Extract the [X, Y] coordinate from the center of the cell holding the provided text.  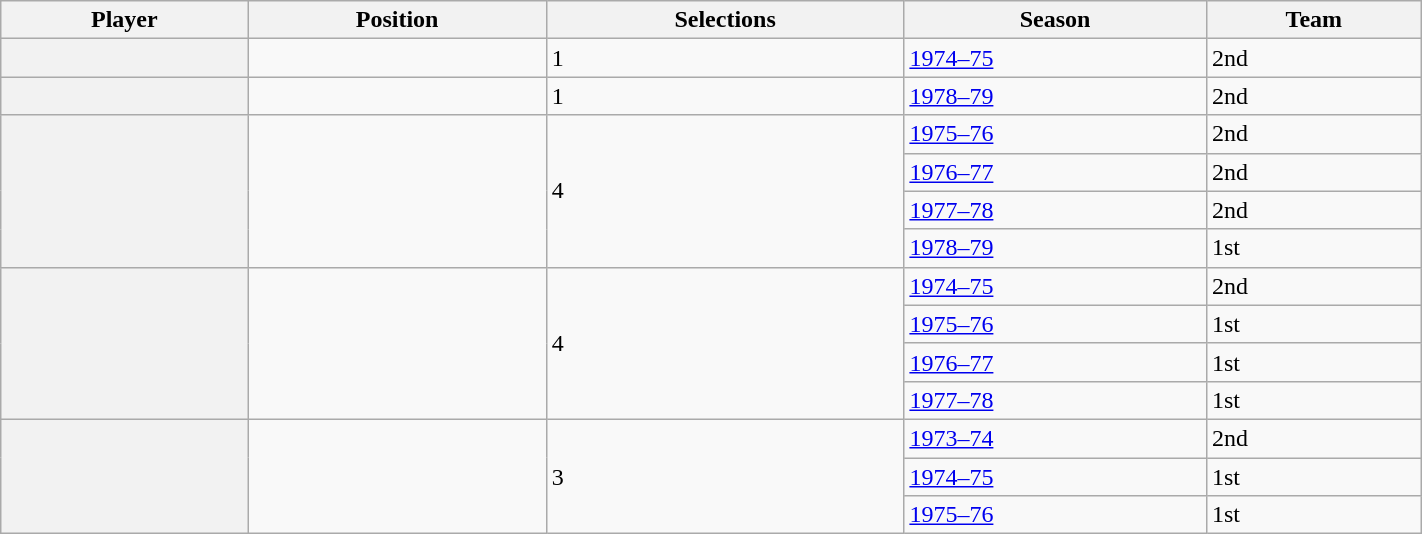
1973–74 [1055, 438]
3 [725, 476]
Player [124, 20]
Position [397, 20]
Team [1314, 20]
Season [1055, 20]
Selections [725, 20]
